Pinpoint the cell where the given text exists, returning its [X, Y] midpoint coordinate. 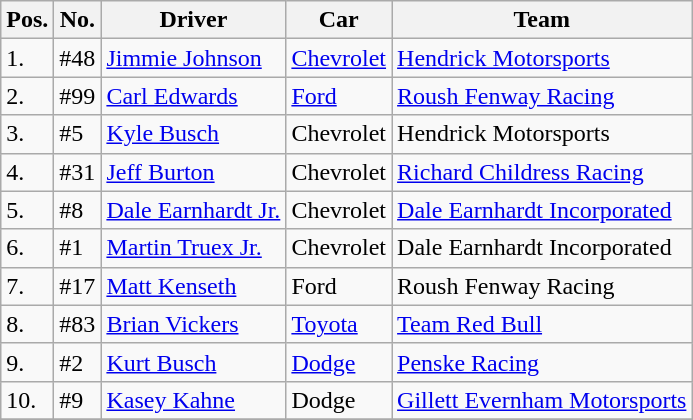
1. [28, 58]
Kyle Busch [194, 134]
Pos. [28, 20]
Jimmie Johnson [194, 58]
8. [28, 324]
Matt Kenseth [194, 286]
#31 [78, 172]
#1 [78, 248]
#83 [78, 324]
2. [28, 96]
9. [28, 362]
#9 [78, 400]
#5 [78, 134]
6. [28, 248]
Jeff Burton [194, 172]
#17 [78, 286]
Richard Childress Racing [542, 172]
Driver [194, 20]
#48 [78, 58]
Kasey Kahne [194, 400]
3. [28, 134]
Dale Earnhardt Jr. [194, 210]
#99 [78, 96]
Gillett Evernham Motorsports [542, 400]
Martin Truex Jr. [194, 248]
4. [28, 172]
Penske Racing [542, 362]
#2 [78, 362]
No. [78, 20]
Toyota [339, 324]
Car [339, 20]
Team [542, 20]
Team Red Bull [542, 324]
Kurt Busch [194, 362]
#8 [78, 210]
Brian Vickers [194, 324]
10. [28, 400]
Carl Edwards [194, 96]
5. [28, 210]
7. [28, 286]
